Detect which cell encompasses the target text, then output its (X, Y) center coordinate. 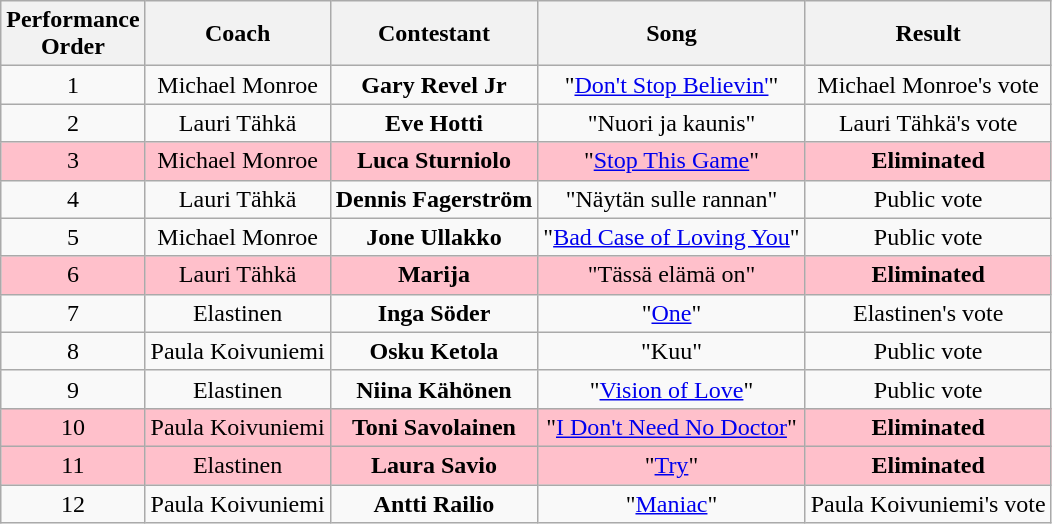
Lauri Tähkä's vote (928, 123)
Result (928, 34)
Dennis Fagerström (434, 199)
Luca Sturniolo (434, 161)
"Don't Stop Believin'" (672, 85)
"Tässä elämä on" (672, 275)
7 (73, 313)
Marija (434, 275)
"Try" (672, 465)
Toni Savolainen (434, 427)
"Vision of Love" (672, 389)
11 (73, 465)
10 (73, 427)
"Stop This Game" (672, 161)
"Maniac" (672, 503)
8 (73, 351)
2 (73, 123)
Osku Ketola (434, 351)
1 (73, 85)
Song (672, 34)
Contestant (434, 34)
"One" (672, 313)
3 (73, 161)
Jone Ullakko (434, 237)
Niina Kähönen (434, 389)
Elastinen's vote (928, 313)
"Nuori ja kaunis" (672, 123)
5 (73, 237)
Antti Railio (434, 503)
Performance Order (73, 34)
6 (73, 275)
Coach (238, 34)
Michael Monroe's vote (928, 85)
Gary Revel Jr (434, 85)
Laura Savio (434, 465)
Eve Hotti (434, 123)
"Kuu" (672, 351)
9 (73, 389)
"Näytän sulle rannan" (672, 199)
4 (73, 199)
"Bad Case of Loving You" (672, 237)
Paula Koivuniemi's vote (928, 503)
Inga Söder (434, 313)
"I Don't Need No Doctor" (672, 427)
12 (73, 503)
